Provide the (x, y) coordinate of the cell's center where the given text is located.  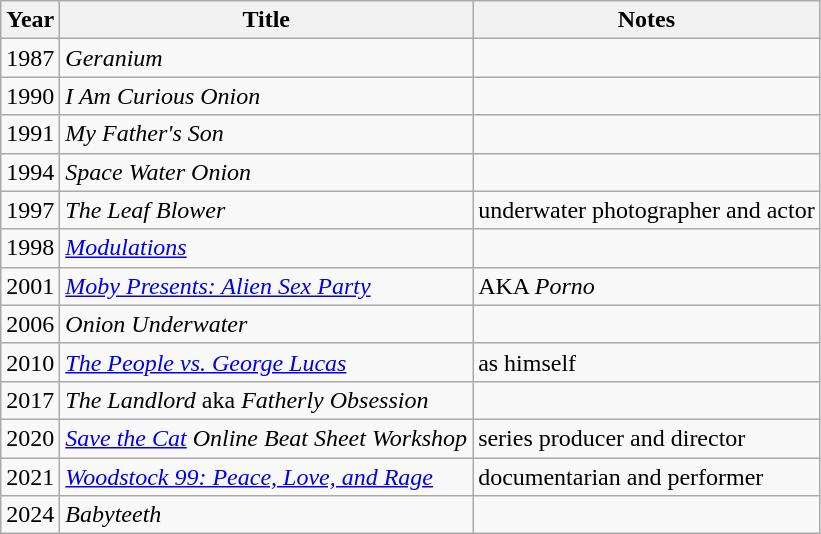
2001 (30, 286)
Modulations (266, 248)
AKA Porno (647, 286)
2024 (30, 515)
I Am Curious Onion (266, 96)
as himself (647, 362)
2020 (30, 438)
Notes (647, 20)
My Father's Son (266, 134)
1990 (30, 96)
Moby Presents: Alien Sex Party (266, 286)
Space Water Onion (266, 172)
The Leaf Blower (266, 210)
2006 (30, 324)
Babyteeth (266, 515)
documentarian and performer (647, 477)
Title (266, 20)
1994 (30, 172)
Onion Underwater (266, 324)
series producer and director (647, 438)
Geranium (266, 58)
2010 (30, 362)
2021 (30, 477)
1997 (30, 210)
The Landlord aka Fatherly Obsession (266, 400)
Woodstock 99: Peace, Love, and Rage (266, 477)
Save the Cat Online Beat Sheet Workshop (266, 438)
The People vs. George Lucas (266, 362)
1998 (30, 248)
Year (30, 20)
underwater photographer and actor (647, 210)
1991 (30, 134)
1987 (30, 58)
2017 (30, 400)
